Find where the given text appears and provide that cell's center as (X, Y) coordinate. 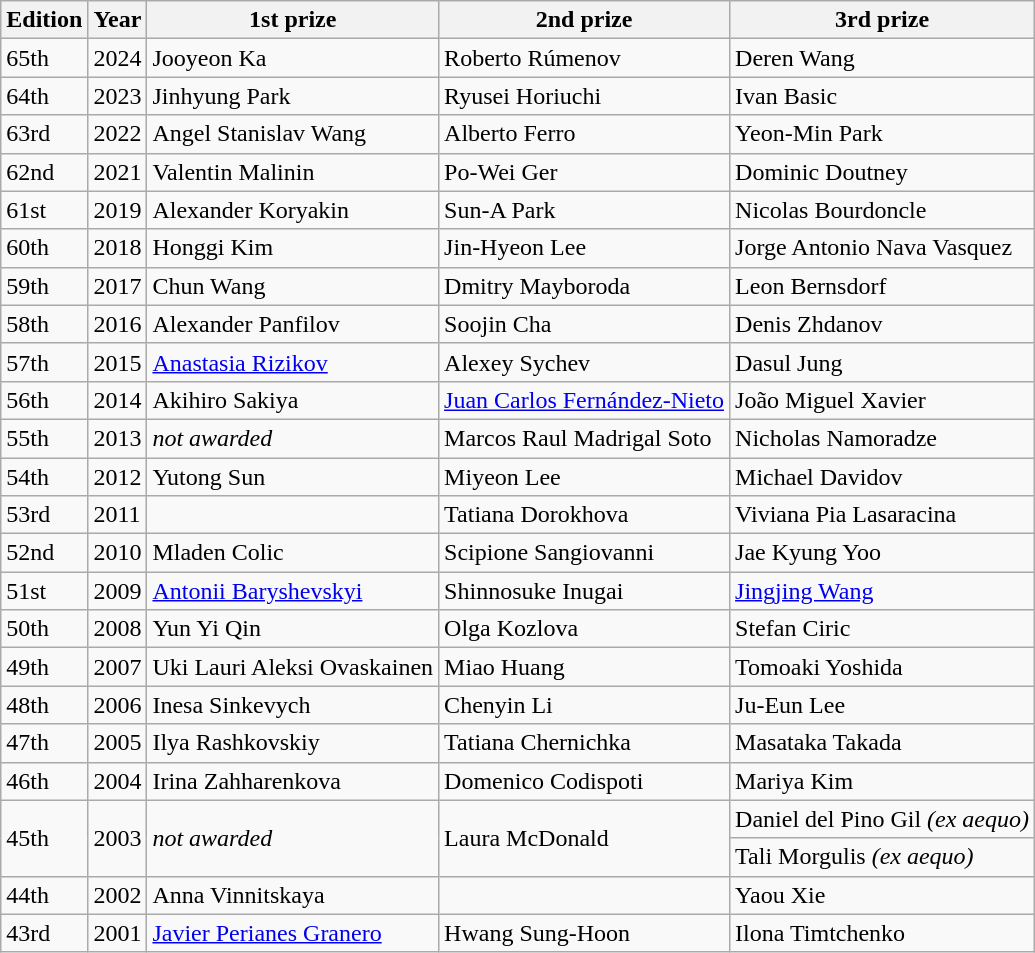
Alexander Panfilov (293, 324)
63rd (44, 134)
Viviana Pia Lasaracina (882, 515)
55th (44, 438)
50th (44, 629)
61st (44, 210)
51st (44, 591)
Tatiana Dorokhova (584, 515)
Laura McDonald (584, 838)
Leon Bernsdorf (882, 286)
Shinnosuke Inugai (584, 591)
2014 (118, 400)
2008 (118, 629)
Chun Wang (293, 286)
Olga Kozlova (584, 629)
Jin-Hyeon Lee (584, 248)
65th (44, 58)
Jooyeon Ka (293, 58)
48th (44, 705)
Ryusei Horiuchi (584, 96)
46th (44, 781)
Dominic Doutney (882, 172)
2016 (118, 324)
2012 (118, 477)
Uki Lauri Aleksi Ovaskainen (293, 667)
Masataka Takada (882, 743)
Yutong Sun (293, 477)
Chenyin Li (584, 705)
Tatiana Chernichka (584, 743)
1st prize (293, 20)
Nicholas Namoradze (882, 438)
Nicolas Bourdoncle (882, 210)
Roberto Rúmenov (584, 58)
Angel Stanislav Wang (293, 134)
Alberto Ferro (584, 134)
Jinhyung Park (293, 96)
2007 (118, 667)
Jae Kyung Yoo (882, 553)
Edition (44, 20)
Anna Vinnitskaya (293, 895)
44th (44, 895)
Deren Wang (882, 58)
Marcos Raul Madrigal Soto (584, 438)
64th (44, 96)
Dmitry Mayboroda (584, 286)
Honggi Kim (293, 248)
43rd (44, 933)
2021 (118, 172)
João Miguel Xavier (882, 400)
Yun Yi Qin (293, 629)
Antonii Baryshevskyi (293, 591)
Year (118, 20)
Denis Zhdanov (882, 324)
2022 (118, 134)
Daniel del Pino Gil (ex aequo) (882, 819)
2001 (118, 933)
Hwang Sung-Hoon (584, 933)
2011 (118, 515)
2023 (118, 96)
Po-Wei Ger (584, 172)
45th (44, 838)
Michael Davidov (882, 477)
Alexander Koryakin (293, 210)
Sun-A Park (584, 210)
2019 (118, 210)
62nd (44, 172)
Ju-Eun Lee (882, 705)
Javier Perianes Granero (293, 933)
2015 (118, 362)
52nd (44, 553)
Miao Huang (584, 667)
Soojin Cha (584, 324)
Akihiro Sakiya (293, 400)
2009 (118, 591)
2002 (118, 895)
Inesa Sinkevych (293, 705)
2003 (118, 838)
Yaou Xie (882, 895)
Miyeon Lee (584, 477)
Jorge Antonio Nava Vasquez (882, 248)
Tomoaki Yoshida (882, 667)
60th (44, 248)
Ivan Basic (882, 96)
2017 (118, 286)
Alexey Sychev (584, 362)
53rd (44, 515)
Scipione Sangiovanni (584, 553)
2004 (118, 781)
Juan Carlos Fernández-Nieto (584, 400)
Stefan Ciric (882, 629)
49th (44, 667)
56th (44, 400)
Mladen Colic (293, 553)
58th (44, 324)
59th (44, 286)
Dasul Jung (882, 362)
2006 (118, 705)
Valentin Malinin (293, 172)
3rd prize (882, 20)
Mariya Kim (882, 781)
47th (44, 743)
Domenico Codispoti (584, 781)
Tali Morgulis (ex aequo) (882, 857)
Yeon-Min Park (882, 134)
Ilona Timtchenko (882, 933)
2005 (118, 743)
2018 (118, 248)
Irina Zahharenkova (293, 781)
2nd prize (584, 20)
Anastasia Rizikov (293, 362)
Ilya Rashkovskiy (293, 743)
54th (44, 477)
57th (44, 362)
2010 (118, 553)
2024 (118, 58)
Jingjing Wang (882, 591)
2013 (118, 438)
